Locate the cell with the specified text and output its (x, y) center coordinate. 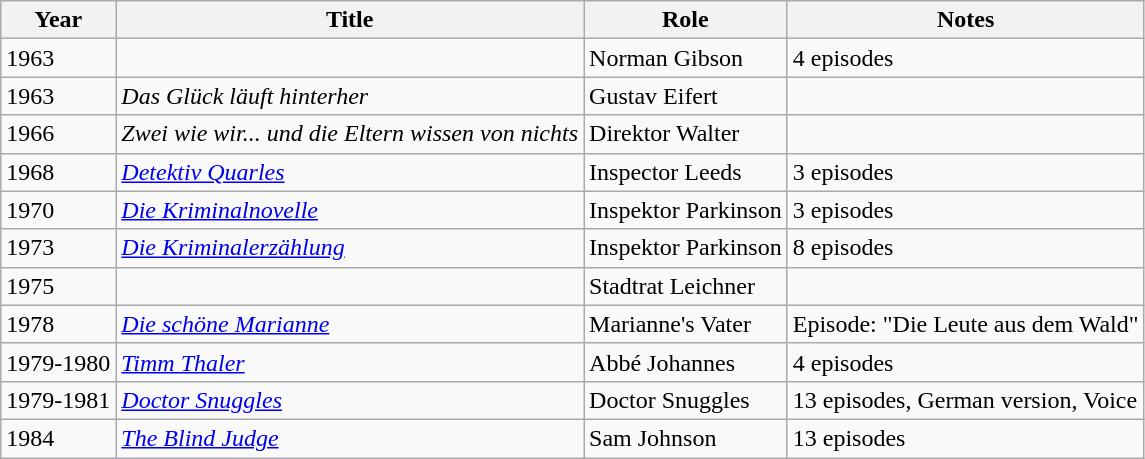
8 episodes (966, 248)
Die schöne Marianne (350, 324)
1979-1980 (58, 362)
Sam Johnson (686, 438)
Title (350, 20)
Marianne's Vater (686, 324)
Stadtrat Leichner (686, 286)
Detektiv Quarles (350, 172)
Direktor Walter (686, 134)
1966 (58, 134)
1975 (58, 286)
Die Kriminalnovelle (350, 210)
Notes (966, 20)
1973 (58, 248)
Year (58, 20)
Role (686, 20)
13 episodes (966, 438)
Episode: "Die Leute aus dem Wald" (966, 324)
Das Glück läuft hinterher (350, 96)
13 episodes, German version, Voice (966, 400)
Abbé Johannes (686, 362)
The Blind Judge (350, 438)
Timm Thaler (350, 362)
1978 (58, 324)
1984 (58, 438)
1970 (58, 210)
1968 (58, 172)
Die Kriminalerzählung (350, 248)
Zwei wie wir... und die Eltern wissen von nichts (350, 134)
1979-1981 (58, 400)
Gustav Eifert (686, 96)
Norman Gibson (686, 58)
Inspector Leeds (686, 172)
